Pinpoint the cell where the given text exists, returning its [x, y] midpoint coordinate. 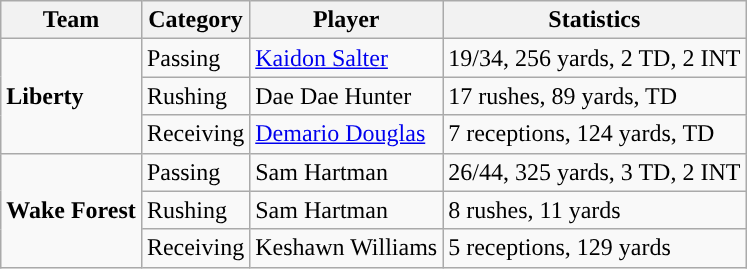
Statistics [594, 20]
Liberty [72, 96]
Demario Douglas [346, 134]
Dae Dae Hunter [346, 96]
Kaidon Salter [346, 58]
17 rushes, 89 yards, TD [594, 96]
Wake Forest [72, 210]
8 rushes, 11 yards [594, 210]
Team [72, 20]
7 receptions, 124 yards, TD [594, 134]
Keshawn Williams [346, 248]
Player [346, 20]
19/34, 256 yards, 2 TD, 2 INT [594, 58]
26/44, 325 yards, 3 TD, 2 INT [594, 172]
Category [195, 20]
5 receptions, 129 yards [594, 248]
